Locate the cell with the specified text and output its [x, y] center coordinate. 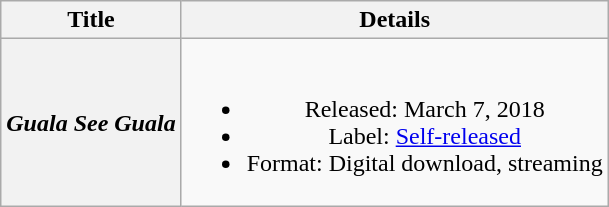
Title [91, 20]
Guala See Guala [91, 122]
Details [394, 20]
Released: March 7, 2018Label: Self-releasedFormat: Digital download, streaming [394, 122]
